Search for the cell housing the specified text and yield its [X, Y] center coordinate. 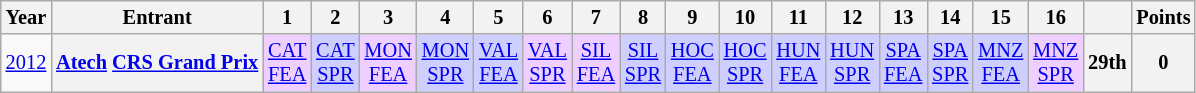
7 [596, 17]
29th [1107, 63]
SPASPR [950, 63]
HOCFEA [692, 63]
9 [692, 17]
MONFEA [388, 63]
Points [1163, 17]
13 [903, 17]
Year [26, 17]
MONSPR [446, 63]
12 [852, 17]
8 [643, 17]
HUNFEA [798, 63]
4 [446, 17]
VALSPR [548, 63]
10 [746, 17]
MNZSPR [1056, 63]
3 [388, 17]
HUNSPR [852, 63]
14 [950, 17]
5 [498, 17]
15 [1000, 17]
Entrant [157, 17]
SILSPR [643, 63]
16 [1056, 17]
0 [1163, 63]
CATFEA [287, 63]
1 [287, 17]
MNZFEA [1000, 63]
Atech CRS Grand Prix [157, 63]
SPAFEA [903, 63]
SILFEA [596, 63]
11 [798, 17]
CATSPR [335, 63]
6 [548, 17]
VALFEA [498, 63]
HOCSPR [746, 63]
2012 [26, 63]
2 [335, 17]
